Capture the cell that displays the provided text and extract its (x, y) central coordinate. 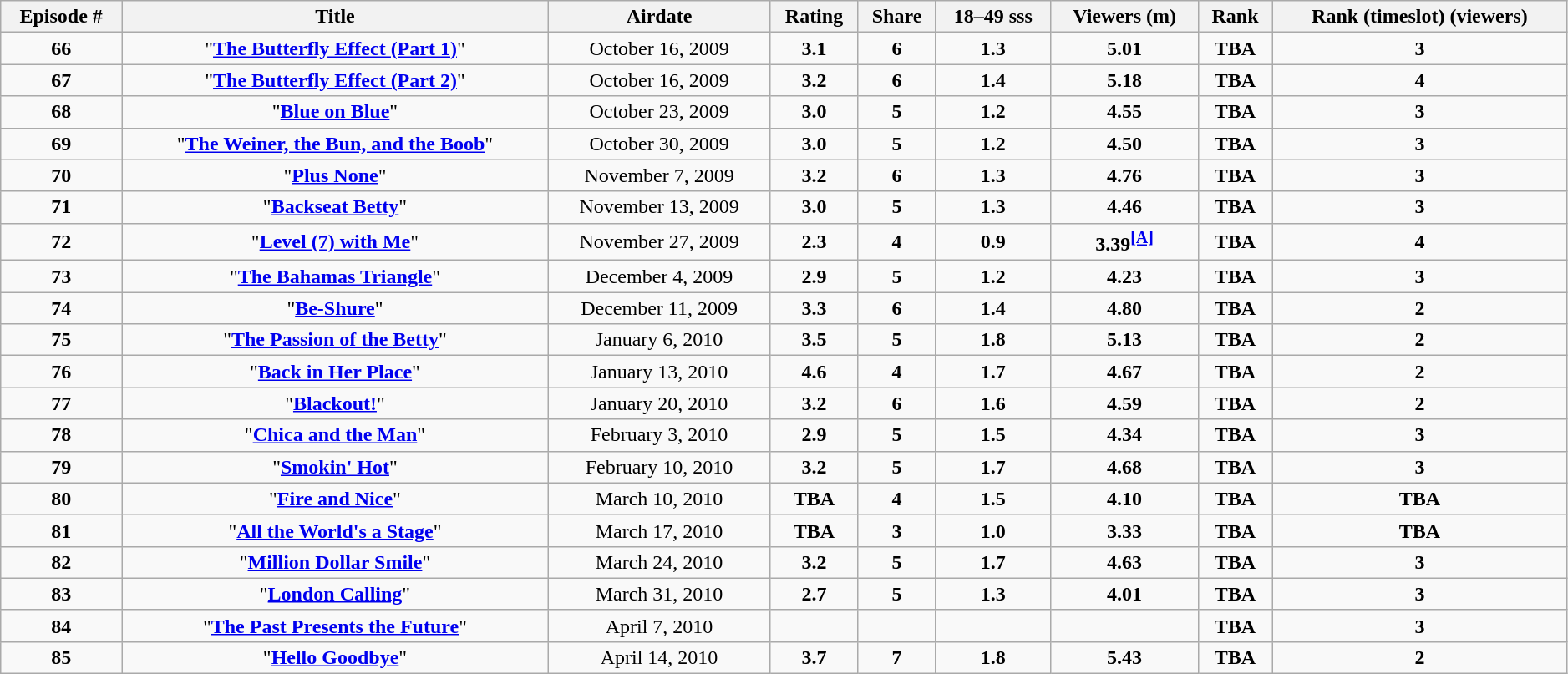
"London Calling" (336, 594)
4.63 (1124, 562)
Viewers (m) (1124, 17)
"All the World's a Stage" (336, 530)
"Million Dollar Smile" (336, 562)
4.55 (1124, 112)
75 (62, 340)
85 (62, 657)
"Back in Her Place" (336, 372)
November 7, 2009 (658, 175)
84 (62, 626)
Title (336, 17)
Airdate (658, 17)
March 17, 2010 (658, 530)
18–49 sss (993, 17)
4.34 (1124, 435)
4.6 (814, 372)
3.5 (814, 340)
79 (62, 467)
3.7 (814, 657)
April 14, 2010 (658, 657)
Rating (814, 17)
"Fire and Nice" (336, 499)
4.76 (1124, 175)
Rank (1235, 17)
4.59 (1124, 403)
4.50 (1124, 144)
3.3 (814, 308)
Share (897, 17)
January 20, 2010 (658, 403)
December 4, 2009 (658, 276)
"Plus None" (336, 175)
"Chica and the Man" (336, 435)
"Level (7) with Me" (336, 242)
82 (62, 562)
"Blue on Blue" (336, 112)
71 (62, 207)
73 (62, 276)
"The Past Presents the Future" (336, 626)
69 (62, 144)
1.6 (993, 403)
68 (62, 112)
January 6, 2010 (658, 340)
"The Butterfly Effect (Part 1)" (336, 48)
March 24, 2010 (658, 562)
"Blackout!" (336, 403)
"The Weiner, the Bun, and the Boob" (336, 144)
7 (897, 657)
April 7, 2010 (658, 626)
4.10 (1124, 499)
77 (62, 403)
66 (62, 48)
March 31, 2010 (658, 594)
83 (62, 594)
80 (62, 499)
3.1 (814, 48)
"Hello Goodbye" (336, 657)
Episode # (62, 17)
"The Bahamas Triangle" (336, 276)
October 23, 2009 (658, 112)
4.80 (1124, 308)
76 (62, 372)
81 (62, 530)
5.01 (1124, 48)
4.23 (1124, 276)
3.33 (1124, 530)
3.39[A] (1124, 242)
4.67 (1124, 372)
"Be-Shure" (336, 308)
67 (62, 80)
1.0 (993, 530)
December 11, 2009 (658, 308)
5.18 (1124, 80)
4.01 (1124, 594)
5.13 (1124, 340)
4.46 (1124, 207)
"Backseat Betty" (336, 207)
"Smokin' Hot" (336, 467)
5.43 (1124, 657)
November 27, 2009 (658, 242)
October 30, 2009 (658, 144)
74 (62, 308)
72 (62, 242)
70 (62, 175)
2.3 (814, 242)
0.9 (993, 242)
4.68 (1124, 467)
Rank (timeslot) (viewers) (1419, 17)
January 13, 2010 (658, 372)
February 10, 2010 (658, 467)
March 10, 2010 (658, 499)
November 13, 2009 (658, 207)
78 (62, 435)
February 3, 2010 (658, 435)
"The Butterfly Effect (Part 2)" (336, 80)
"The Passion of the Betty" (336, 340)
2.7 (814, 594)
